Return (X, Y) of the center of cell containing provided text 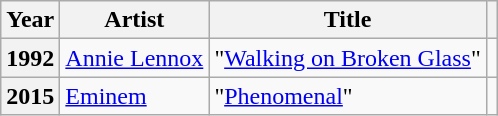
Year (30, 20)
Eminem (134, 96)
Artist (134, 20)
Annie Lennox (134, 58)
2015 (30, 96)
"Phenomenal" (348, 96)
Title (348, 20)
"Walking on Broken Glass" (348, 58)
1992 (30, 58)
